Identify which cell holds the provided text, then report its (X, Y) central coordinate. 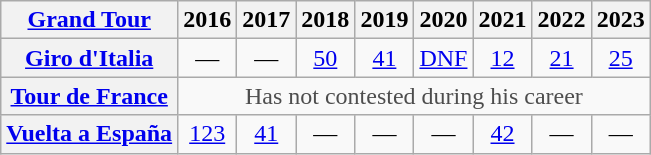
2018 (326, 20)
2016 (208, 20)
25 (620, 58)
Grand Tour (90, 20)
2019 (384, 20)
Has not contested during his career (414, 96)
42 (502, 134)
Tour de France (90, 96)
DNF (444, 58)
2023 (620, 20)
21 (562, 58)
Giro d'Italia (90, 58)
123 (208, 134)
2022 (562, 20)
2020 (444, 20)
Vuelta a España (90, 134)
50 (326, 58)
12 (502, 58)
2021 (502, 20)
2017 (266, 20)
